Search for the cell housing the specified text and yield its (x, y) center coordinate. 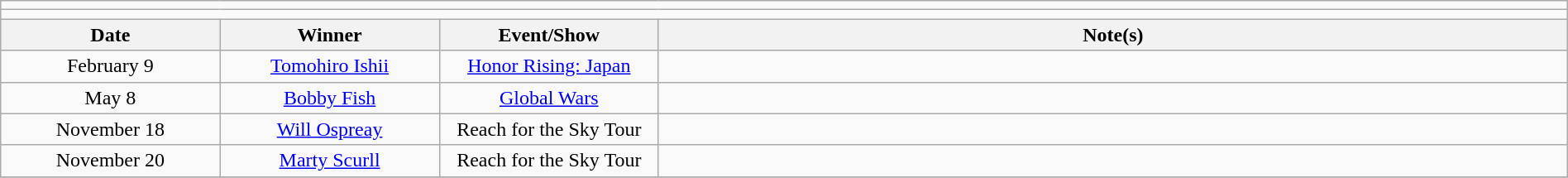
Date (111, 35)
May 8 (111, 98)
Bobby Fish (329, 98)
Note(s) (1113, 35)
November 18 (111, 129)
November 20 (111, 161)
Tomohiro Ishii (329, 66)
February 9 (111, 66)
Event/Show (549, 35)
Will Ospreay (329, 129)
Honor Rising: Japan (549, 66)
Marty Scurll (329, 161)
Winner (329, 35)
Global Wars (549, 98)
